Detect which cell encompasses the target text, then output its [X, Y] center coordinate. 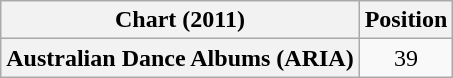
Chart (2011) [180, 20]
Australian Dance Albums (ARIA) [180, 58]
39 [406, 58]
Position [406, 20]
